Identify which cell holds the provided text, then report its (X, Y) central coordinate. 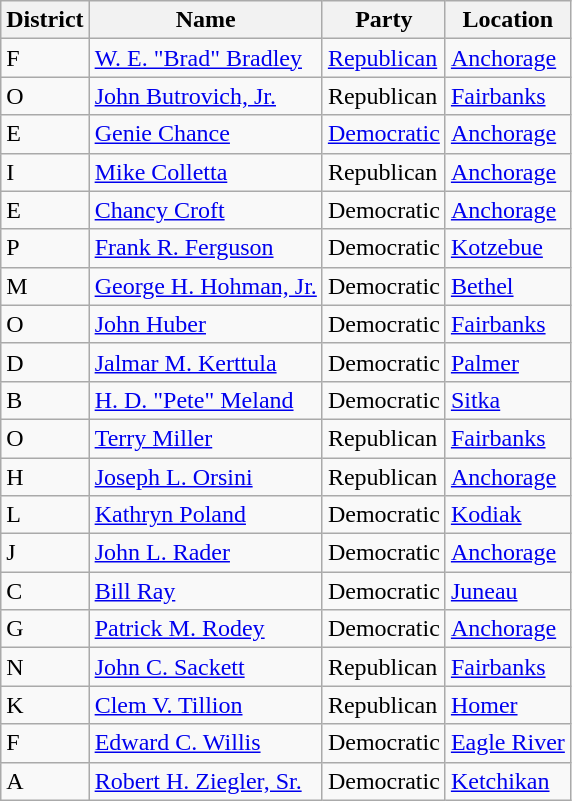
L (45, 515)
W. E. "Brad" Bradley (206, 58)
Eagle River (508, 743)
Terry Miller (206, 438)
N (45, 667)
John Huber (206, 324)
Location (508, 20)
A (45, 781)
Robert H. Ziegler, Sr. (206, 781)
Kotzebue (508, 248)
Palmer (508, 362)
John C. Sackett (206, 667)
Frank R. Ferguson (206, 248)
John Butrovich, Jr. (206, 96)
M (45, 286)
Genie Chance (206, 134)
District (45, 20)
Clem V. Tillion (206, 705)
G (45, 629)
I (45, 172)
Patrick M. Rodey (206, 629)
Homer (508, 705)
C (45, 591)
B (45, 400)
H. D. "Pete" Meland (206, 400)
K (45, 705)
Party (384, 20)
J (45, 553)
George H. Hohman, Jr. (206, 286)
Kathryn Poland (206, 515)
Kodiak (508, 515)
Jalmar M. Kerttula (206, 362)
John L. Rader (206, 553)
P (45, 248)
D (45, 362)
Sitka (508, 400)
Joseph L. Orsini (206, 477)
Chancy Croft (206, 210)
Mike Colletta (206, 172)
Juneau (508, 591)
Bill Ray (206, 591)
Ketchikan (508, 781)
H (45, 477)
Name (206, 20)
Bethel (508, 286)
Edward C. Willis (206, 743)
